Search for the cell housing the specified text and yield its [X, Y] center coordinate. 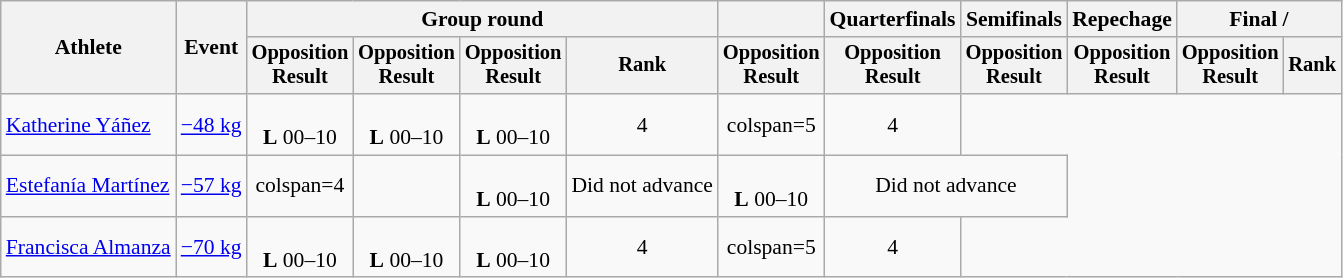
Francisca Almanza [88, 248]
Final / [1259, 19]
Quarterfinals [893, 19]
Estefanía Martínez [88, 186]
Group round [482, 19]
−70 kg [212, 248]
Semifinals [1014, 19]
Athlete [88, 48]
−48 kg [212, 124]
Repechage [1122, 19]
colspan=4 [300, 186]
−57 kg [212, 186]
Event [212, 48]
Katherine Yáñez [88, 124]
